Output the [x, y] coordinate of the center of the cell containing the given text.  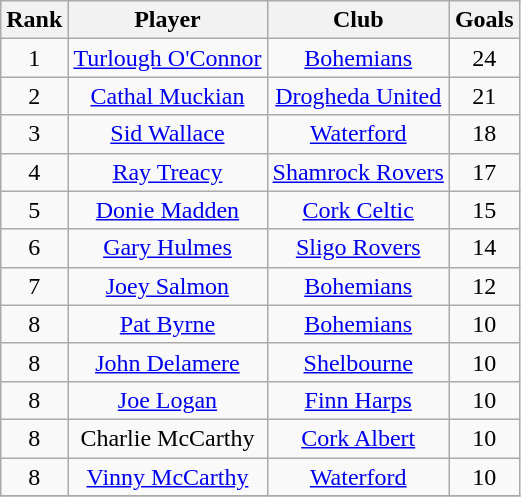
2 [34, 96]
Finn Harps [358, 400]
Drogheda United [358, 96]
14 [484, 248]
Charlie McCarthy [168, 438]
Sid Wallace [168, 134]
Goals [484, 20]
Shelbourne [358, 362]
24 [484, 58]
Donie Madden [168, 210]
Joe Logan [168, 400]
Club [358, 20]
Turlough O'Connor [168, 58]
Pat Byrne [168, 324]
18 [484, 134]
6 [34, 248]
3 [34, 134]
4 [34, 172]
Shamrock Rovers [358, 172]
Rank [34, 20]
7 [34, 286]
5 [34, 210]
15 [484, 210]
Gary Hulmes [168, 248]
John Delamere [168, 362]
21 [484, 96]
Cork Celtic [358, 210]
Vinny McCarthy [168, 477]
17 [484, 172]
Ray Treacy [168, 172]
1 [34, 58]
Cathal Muckian [168, 96]
Joey Salmon [168, 286]
Player [168, 20]
Cork Albert [358, 438]
12 [484, 286]
Sligo Rovers [358, 248]
